Scan for the cell matching the given text and deliver its [x, y] coordinate at center. 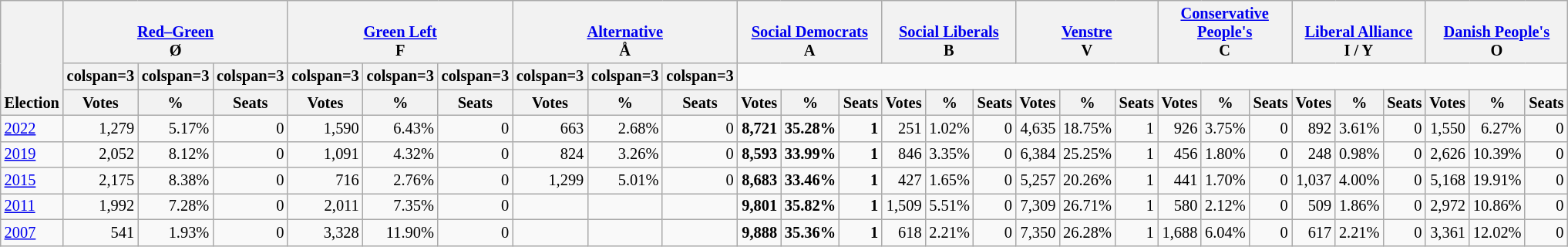
11.90% [401, 232]
617 [1314, 232]
580 [1179, 206]
824 [550, 154]
4.32% [401, 154]
2.68% [624, 128]
2.76% [401, 181]
8.38% [176, 181]
716 [325, 181]
1,299 [550, 181]
19.91% [1497, 181]
Social DemocratsA [809, 32]
1.80% [1225, 154]
892 [1314, 128]
5.01% [624, 181]
1,688 [1179, 232]
35.36% [810, 232]
33.99% [810, 154]
1.86% [1359, 206]
2022 [32, 128]
18.75% [1087, 128]
35.82% [810, 206]
6.43% [401, 128]
1,037 [1314, 181]
7.35% [401, 206]
Green LeftF [400, 32]
2,052 [100, 154]
1,992 [100, 206]
846 [903, 154]
441 [1179, 181]
3.75% [1225, 128]
Social LiberalsB [949, 32]
248 [1314, 154]
26.71% [1087, 206]
541 [100, 232]
2,626 [1447, 154]
1,509 [903, 206]
25.25% [1087, 154]
663 [550, 128]
509 [1314, 206]
4.00% [1359, 181]
35.28% [810, 128]
1,550 [1447, 128]
Danish People'sO [1496, 32]
1,590 [325, 128]
5.17% [176, 128]
1.70% [1225, 181]
618 [903, 232]
1,279 [100, 128]
33.46% [810, 181]
Red–GreenØ [176, 32]
3.35% [949, 154]
427 [903, 181]
26.28% [1087, 232]
926 [1179, 128]
20.26% [1087, 181]
6.04% [1225, 232]
10.86% [1497, 206]
6,384 [1038, 154]
8,683 [759, 181]
2,175 [100, 181]
8,593 [759, 154]
Election [32, 57]
3,361 [1447, 232]
10.39% [1497, 154]
3.61% [1359, 128]
5.51% [949, 206]
AlternativeÅ [625, 32]
2011 [32, 206]
1.93% [176, 232]
4,635 [1038, 128]
2.12% [1225, 206]
0.98% [1359, 154]
9,888 [759, 232]
Liberal AllianceI / Y [1359, 32]
Conservative People'sC [1225, 32]
2,011 [325, 206]
2015 [32, 181]
251 [903, 128]
VenstreV [1087, 32]
1.02% [949, 128]
2007 [32, 232]
2019 [32, 154]
1.65% [949, 181]
6.27% [1497, 128]
7,309 [1038, 206]
7,350 [1038, 232]
3.26% [624, 154]
8.12% [176, 154]
3,328 [325, 232]
9,801 [759, 206]
7.28% [176, 206]
5,257 [1038, 181]
8,721 [759, 128]
456 [1179, 154]
2,972 [1447, 206]
5,168 [1447, 181]
1,091 [325, 154]
12.02% [1497, 232]
